Pinpoint the cell where the given text exists, returning its [X, Y] midpoint coordinate. 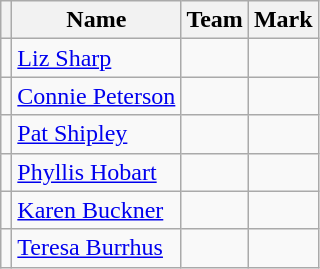
Phyllis Hobart [96, 172]
Mark [283, 20]
Karen Buckner [96, 210]
Name [96, 20]
Connie Peterson [96, 96]
Pat Shipley [96, 134]
Teresa Burrhus [96, 248]
Liz Sharp [96, 58]
Team [215, 20]
